From the cell containing the given text, extract its center point as (x, y) coordinate. 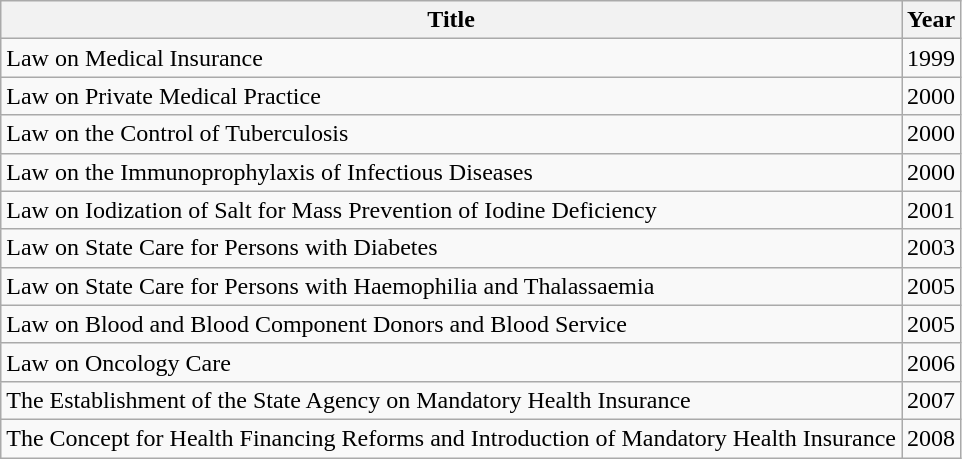
Law on Iodization of Salt for Mass Prevention of Iodine Deficiency (452, 210)
2006 (932, 362)
Law on Private Medical Practice (452, 96)
Law on the Control of Tuberculosis (452, 134)
2007 (932, 400)
1999 (932, 58)
Year (932, 20)
Law on State Care for Persons with Haemophilia and Thalassaemia (452, 286)
2003 (932, 248)
Title (452, 20)
2008 (932, 438)
Law on State Care for Persons with Diabetes (452, 248)
2001 (932, 210)
The Concept for Health Financing Reforms and Introduction of Mandatory Health Insurance (452, 438)
Law on Blood and Blood Component Donors and Blood Service (452, 324)
Law on Medical Insurance (452, 58)
The Establishment of the State Agency on Mandatory Health Insurance (452, 400)
Law on Oncology Care (452, 362)
Law on the Immunoprophylaxis of Infectious Diseases (452, 172)
